Search for the cell housing the specified text and yield its [X, Y] center coordinate. 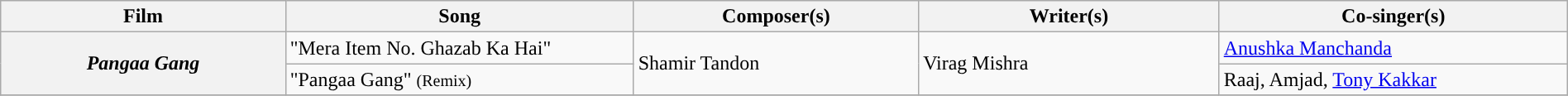
Film [143, 17]
Writer(s) [1069, 17]
Shamir Tandon [776, 64]
Virag Mishra [1069, 64]
Song [460, 17]
Pangaa Gang [143, 64]
"Pangaa Gang" (Remix) [460, 79]
"Mera Item No. Ghazab Ka Hai" [460, 48]
Co-singer(s) [1393, 17]
Raaj, Amjad, Tony Kakkar [1393, 79]
Anushka Manchanda [1393, 48]
Composer(s) [776, 17]
